Find where the given text appears and provide that cell's center as (X, Y) coordinate. 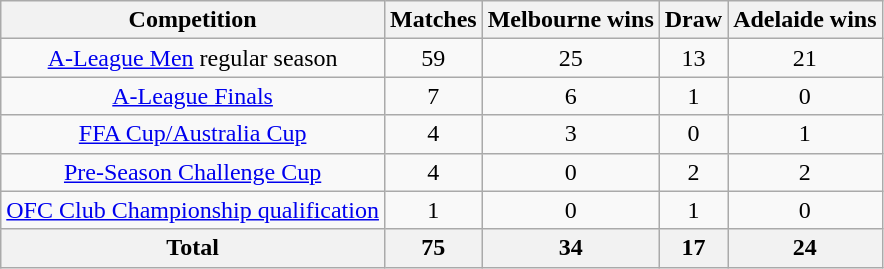
Adelaide wins (805, 20)
Pre-Season Challenge Cup (193, 172)
Total (193, 248)
59 (433, 58)
25 (570, 58)
Draw (693, 20)
34 (570, 248)
Matches (433, 20)
3 (570, 134)
A-League Finals (193, 96)
13 (693, 58)
OFC Club Championship qualification (193, 210)
75 (433, 248)
7 (433, 96)
24 (805, 248)
FFA Cup/Australia Cup (193, 134)
A-League Men regular season (193, 58)
21 (805, 58)
6 (570, 96)
17 (693, 248)
Melbourne wins (570, 20)
Competition (193, 20)
